Return (X, Y) of the center of cell containing provided text 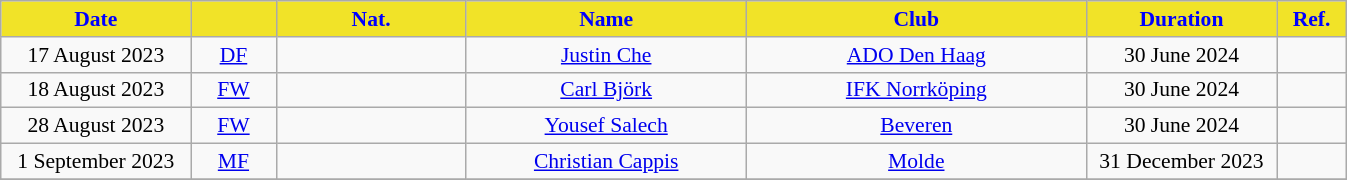
18 August 2023 (96, 90)
ADO Den Haag (916, 55)
17 August 2023 (96, 55)
Duration (1181, 19)
DF (234, 55)
Name (606, 19)
MF (234, 162)
Club (916, 19)
IFK Norrköping (916, 90)
Christian Cappis (606, 162)
Date (96, 19)
Carl Björk (606, 90)
Nat. (371, 19)
Molde (916, 162)
Beveren (916, 126)
1 September 2023 (96, 162)
Yousef Salech (606, 126)
31 December 2023 (1181, 162)
Ref. (1311, 19)
28 August 2023 (96, 126)
Justin Che (606, 55)
